Return the [X, Y] coordinate for the center point of the cell that contains the specified text.  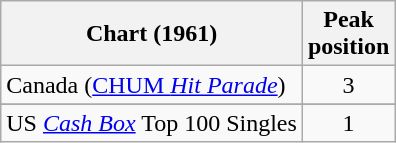
Chart (1961) [152, 34]
US Cash Box Top 100 Singles [152, 123]
3 [348, 85]
Peakposition [348, 34]
1 [348, 123]
Canada (CHUM Hit Parade) [152, 85]
